Output the (x, y) coordinate of the center of the cell containing the given text.  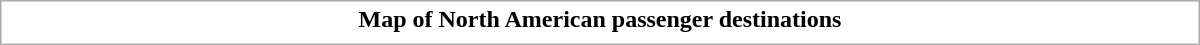
Map of North American passenger destinations (600, 19)
